Capture the cell that displays the provided text and extract its [x, y] central coordinate. 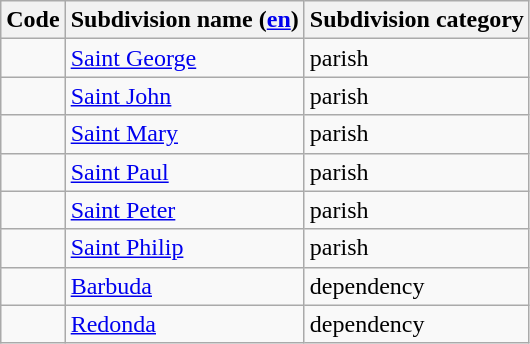
Redonda [184, 324]
Saint George [184, 58]
Saint Mary [184, 134]
Saint John [184, 96]
Saint Peter [184, 210]
Saint Paul [184, 172]
Code [33, 20]
Subdivision name (en) [184, 20]
Barbuda [184, 286]
Saint Philip [184, 248]
Subdivision category [416, 20]
